Capture the cell that displays the provided text and extract its [x, y] central coordinate. 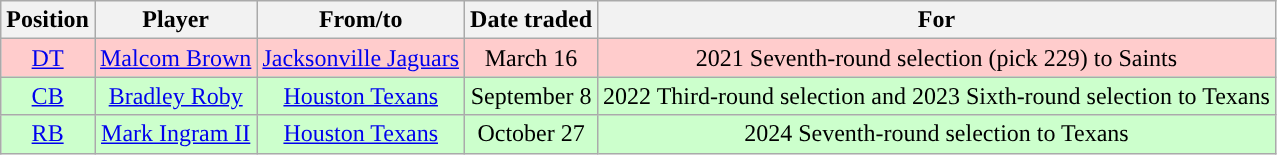
Player [175, 20]
2021 Seventh-round selection (pick 229) to Saints [937, 58]
CB [48, 96]
September 8 [532, 96]
Jacksonville Jaguars [361, 58]
March 16 [532, 58]
Date traded [532, 20]
Position [48, 20]
2024 Seventh-round selection to Texans [937, 134]
DT [48, 58]
From/to [361, 20]
Bradley Roby [175, 96]
Mark Ingram II [175, 134]
2022 Third-round selection and 2023 Sixth-round selection to Texans [937, 96]
October 27 [532, 134]
RB [48, 134]
For [937, 20]
Malcom Brown [175, 58]
